Scan for the cell matching the given text and deliver its [x, y] coordinate at center. 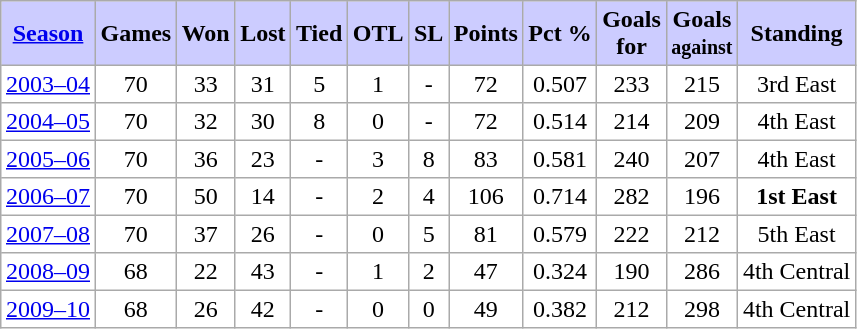
0.382 [560, 309]
286 [702, 272]
2005–06 [48, 159]
233 [632, 84]
3rd East [797, 84]
Goalsfor [632, 33]
0.581 [560, 159]
2004–05 [48, 122]
Pct % [560, 33]
43 [263, 272]
207 [702, 159]
0.324 [560, 272]
Season [48, 33]
215 [702, 84]
Lost [263, 33]
30 [263, 122]
240 [632, 159]
Won [206, 33]
14 [263, 197]
0.507 [560, 84]
0.714 [560, 197]
2006–07 [48, 197]
42 [263, 309]
209 [702, 122]
106 [486, 197]
OTL [378, 33]
81 [486, 234]
1st East [797, 197]
4 [429, 197]
SL [429, 33]
83 [486, 159]
31 [263, 84]
0.579 [560, 234]
282 [632, 197]
2007–08 [48, 234]
0.514 [560, 122]
5th East [797, 234]
Games [136, 33]
23 [263, 159]
Standing [797, 33]
47 [486, 272]
222 [632, 234]
2003–04 [48, 84]
49 [486, 309]
50 [206, 197]
298 [702, 309]
2009–10 [48, 309]
196 [702, 197]
190 [632, 272]
33 [206, 84]
214 [632, 122]
Points [486, 33]
36 [206, 159]
22 [206, 272]
32 [206, 122]
3 [378, 159]
Goalsagainst [702, 33]
Tied [320, 33]
2008–09 [48, 272]
37 [206, 234]
